Pinpoint the cell where the given text exists, returning its (x, y) midpoint coordinate. 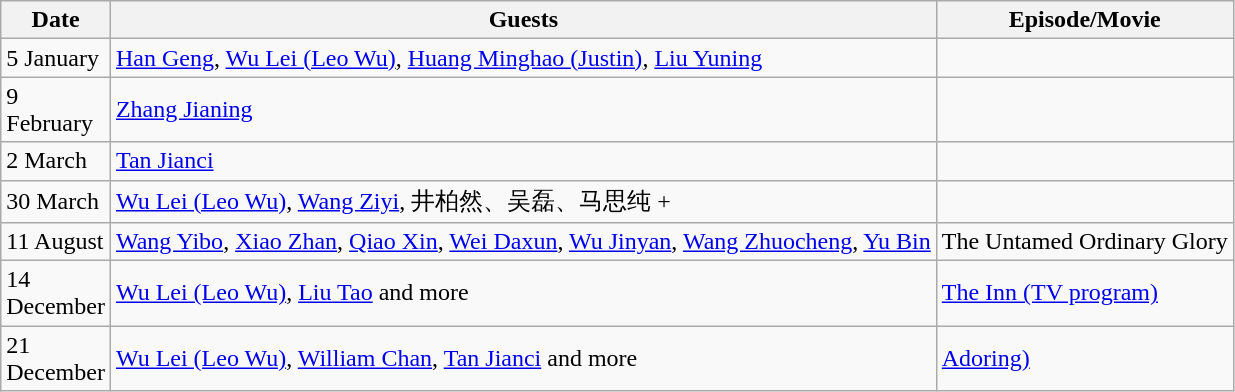
The Inn (TV program) (1084, 294)
Wu Lei (Leo Wu), Liu Tao and more (523, 294)
The Untamed Ordinary Glory (1084, 242)
Han Geng, Wu Lei (Leo Wu), Huang Minghao (Justin), Liu Yuning (523, 58)
5 January (56, 58)
Wu Lei (Leo Wu), William Chan, Tan Jianci and more (523, 358)
Episode/Movie (1084, 20)
21 December (56, 358)
11 August (56, 242)
Tan Jianci (523, 161)
Adoring) (1084, 358)
2 March (56, 161)
Guests (523, 20)
30 March (56, 202)
14 December (56, 294)
9 February (56, 110)
Date (56, 20)
Wu Lei (Leo Wu), Wang Ziyi, 井柏然、吴磊、马思纯 + (523, 202)
Wang Yibo, Xiao Zhan, Qiao Xin, Wei Daxun, Wu Jinyan, Wang Zhuocheng, Yu Bin (523, 242)
Zhang Jianing (523, 110)
